Pinpoint the cell where the given text exists, returning its (x, y) midpoint coordinate. 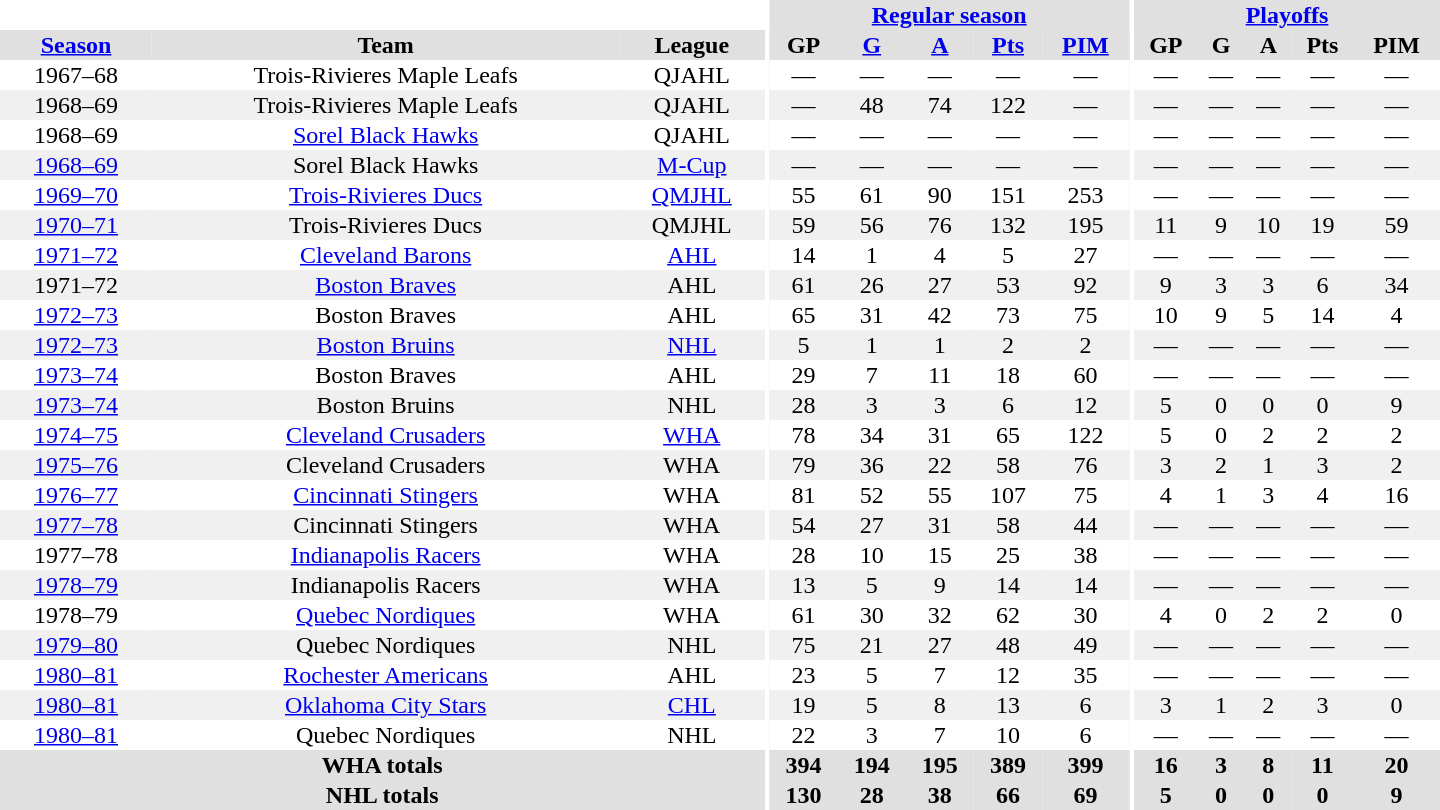
194 (872, 765)
42 (940, 315)
Rochester Americans (386, 675)
M-Cup (692, 165)
74 (940, 105)
29 (804, 375)
90 (940, 195)
53 (1008, 285)
92 (1086, 285)
79 (804, 465)
52 (872, 495)
66 (1008, 795)
399 (1086, 765)
Season (76, 45)
1967–68 (76, 75)
394 (804, 765)
26 (872, 285)
60 (1086, 375)
1979–80 (76, 645)
130 (804, 795)
35 (1086, 675)
1974–75 (76, 435)
1976–77 (76, 495)
WHA totals (382, 765)
253 (1086, 195)
389 (1008, 765)
73 (1008, 315)
44 (1086, 525)
32 (940, 615)
Oklahoma City Stars (386, 705)
78 (804, 435)
Cleveland Barons (386, 255)
69 (1086, 795)
21 (872, 645)
Playoffs (1287, 15)
54 (804, 525)
23 (804, 675)
62 (1008, 615)
56 (872, 225)
Team (386, 45)
NHL totals (382, 795)
20 (1396, 765)
107 (1008, 495)
CHL (692, 705)
League (692, 45)
15 (940, 555)
81 (804, 495)
36 (872, 465)
49 (1086, 645)
Regular season (950, 15)
1975–76 (76, 465)
151 (1008, 195)
1969–70 (76, 195)
132 (1008, 225)
1970–71 (76, 225)
25 (1008, 555)
18 (1008, 375)
